From the cell containing the given text, extract its center point as [X, Y] coordinate. 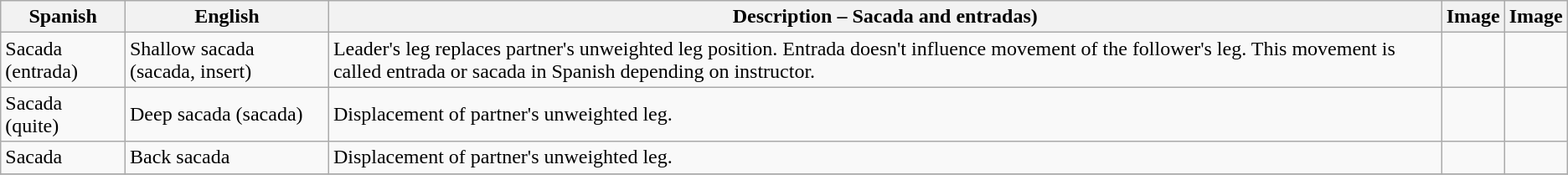
Sacada (entrada) [64, 60]
Deep sacada (sacada) [226, 114]
Back sacada [226, 157]
Spanish [64, 17]
Sacada (quite) [64, 114]
English [226, 17]
Description – Sacada and entradas) [885, 17]
Shallow sacada (sacada, insert) [226, 60]
Sacada [64, 157]
